Output the [x, y] coordinate of the center of the cell containing the given text.  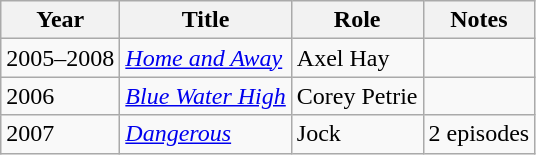
Title [206, 20]
Home and Away [206, 58]
Corey Petrie [357, 96]
Year [60, 20]
Notes [479, 20]
2007 [60, 134]
Blue Water High [206, 96]
Role [357, 20]
Axel Hay [357, 58]
2 episodes [479, 134]
2006 [60, 96]
Jock [357, 134]
Dangerous [206, 134]
2005–2008 [60, 58]
